Capture the cell that displays the provided text and extract its (X, Y) central coordinate. 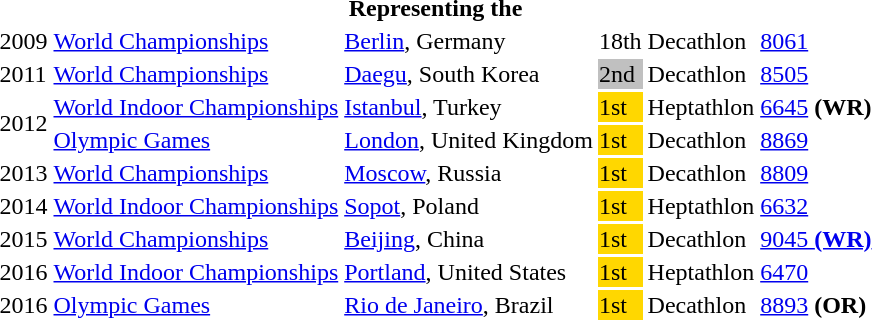
Beijing, China (469, 239)
Moscow, Russia (469, 173)
Berlin, Germany (469, 41)
18th (620, 41)
Istanbul, Turkey (469, 107)
Sopot, Poland (469, 206)
Daegu, South Korea (469, 74)
Rio de Janeiro, Brazil (469, 305)
2nd (620, 74)
London, United Kingdom (469, 140)
Portland, United States (469, 272)
